Extract the [X, Y] coordinate from the center of the cell holding the provided text.  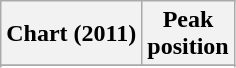
Peakposition [188, 34]
Chart (2011) [72, 34]
